Return the (x, y) coordinate for the center point of the cell that contains the specified text.  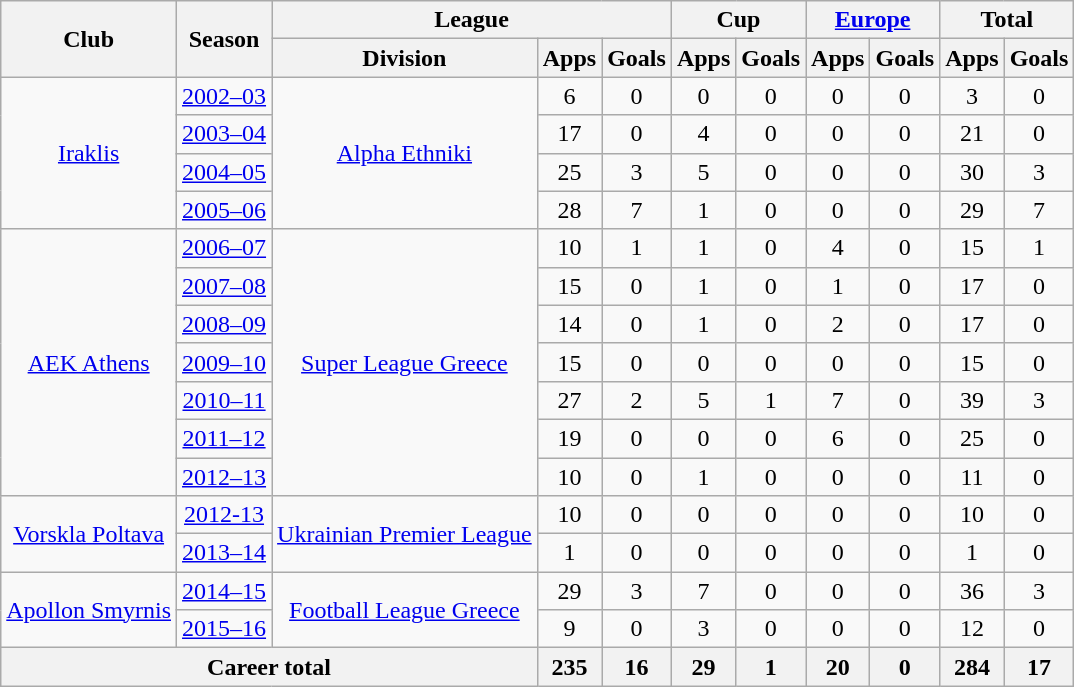
Super League Greece (405, 362)
2011–12 (224, 438)
39 (972, 400)
2005–06 (224, 210)
30 (972, 172)
12 (972, 629)
Football League Greece (405, 610)
11 (972, 477)
Apollon Smyrnis (89, 610)
16 (637, 667)
Alpha Ethniki (405, 153)
2003–04 (224, 134)
Ukrainian Premier League (405, 534)
2014–15 (224, 591)
Career total (269, 667)
284 (972, 667)
AEK Athens (89, 362)
2012–13 (224, 477)
Vorskla Poltava (89, 534)
Iraklis (89, 153)
2004–05 (224, 172)
2012-13 (224, 515)
235 (569, 667)
2010–11 (224, 400)
2013–14 (224, 553)
Europe (873, 20)
2008–09 (224, 324)
Club (89, 39)
14 (569, 324)
2007–08 (224, 286)
2009–10 (224, 362)
Cup (738, 20)
36 (972, 591)
20 (838, 667)
21 (972, 134)
2015–16 (224, 629)
2006–07 (224, 248)
2002–03 (224, 96)
League (472, 20)
Season (224, 39)
27 (569, 400)
19 (569, 438)
Division (405, 58)
28 (569, 210)
Total (1007, 20)
9 (569, 629)
